Return [x, y] of the center of cell containing provided text 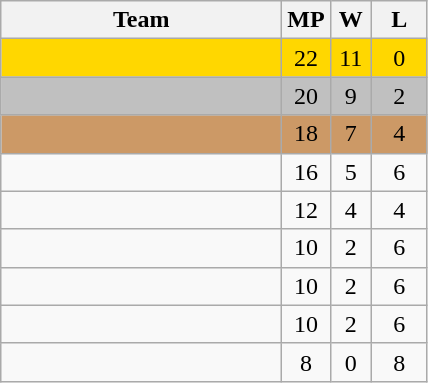
7 [350, 134]
L [399, 20]
Team [142, 20]
MP [306, 20]
18 [306, 134]
20 [306, 96]
22 [306, 58]
11 [350, 58]
9 [350, 96]
16 [306, 172]
12 [306, 210]
5 [350, 172]
W [350, 20]
